Find where the given text appears and provide that cell's center as [x, y] coordinate. 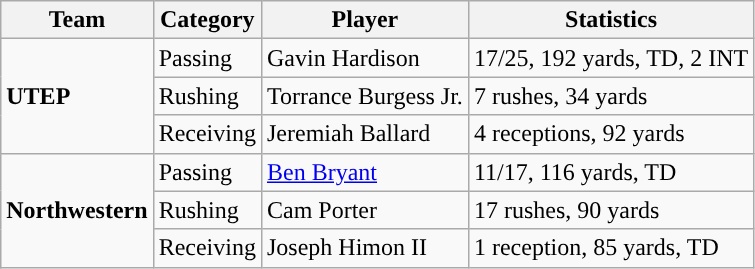
17/25, 192 yards, TD, 2 INT [610, 58]
Gavin Hardison [364, 58]
7 rushes, 34 yards [610, 96]
Statistics [610, 20]
Player [364, 20]
1 reception, 85 yards, TD [610, 248]
Joseph Himon II [364, 248]
11/17, 116 yards, TD [610, 172]
Northwestern [77, 210]
17 rushes, 90 yards [610, 210]
Jeremiah Ballard [364, 134]
UTEP [77, 96]
Ben Bryant [364, 172]
Torrance Burgess Jr. [364, 96]
Category [207, 20]
Team [77, 20]
Cam Porter [364, 210]
4 receptions, 92 yards [610, 134]
